For the text-containing cell, return its midpoint in (X, Y) coordinate format. 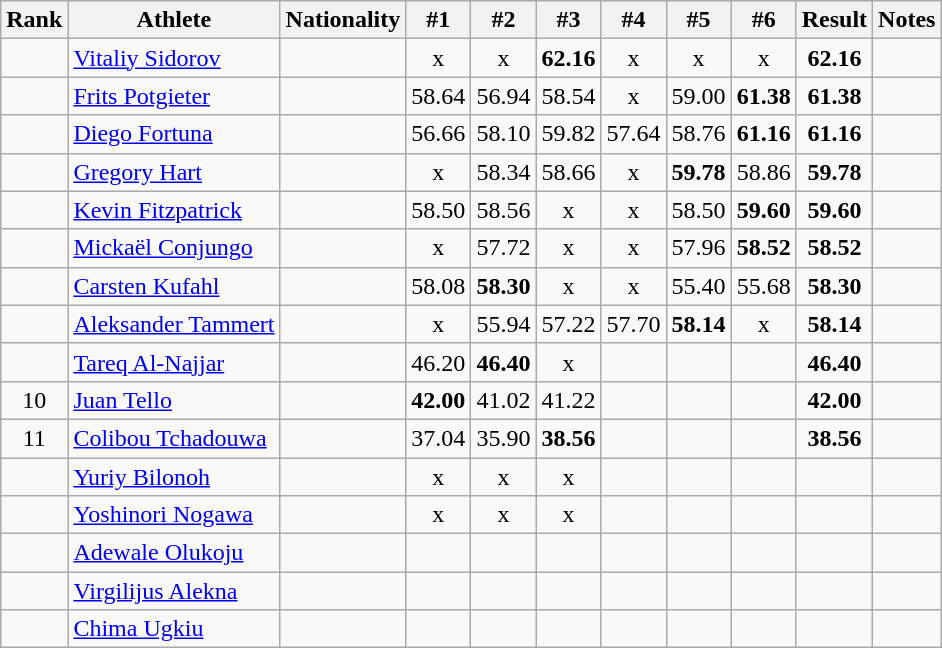
59.82 (568, 134)
Diego Fortuna (174, 134)
Tareq Al-Najjar (174, 362)
11 (34, 438)
Kevin Fitzpatrick (174, 210)
35.90 (504, 438)
57.96 (698, 248)
41.22 (568, 400)
#6 (764, 20)
58.08 (438, 286)
Juan Tello (174, 400)
58.34 (504, 172)
Yoshinori Nogawa (174, 515)
58.10 (504, 134)
58.86 (764, 172)
Adewale Olukoju (174, 553)
57.22 (568, 324)
Virgilijus Alekna (174, 591)
57.64 (634, 134)
Notes (907, 20)
55.94 (504, 324)
Chima Ugkiu (174, 629)
57.72 (504, 248)
Frits Potgieter (174, 96)
56.94 (504, 96)
58.76 (698, 134)
#5 (698, 20)
#1 (438, 20)
#4 (634, 20)
55.68 (764, 286)
#3 (568, 20)
59.00 (698, 96)
Vitaliy Sidorov (174, 58)
Colibou Tchadouwa (174, 438)
Carsten Kufahl (174, 286)
57.70 (634, 324)
41.02 (504, 400)
58.54 (568, 96)
Gregory Hart (174, 172)
37.04 (438, 438)
58.56 (504, 210)
58.64 (438, 96)
Mickaël Conjungo (174, 248)
Result (834, 20)
Yuriy Bilonoh (174, 477)
58.66 (568, 172)
Aleksander Tammert (174, 324)
56.66 (438, 134)
#2 (504, 20)
Rank (34, 20)
Nationality (343, 20)
10 (34, 400)
Athlete (174, 20)
55.40 (698, 286)
46.20 (438, 362)
